Capture the cell that displays the provided text and extract its (X, Y) central coordinate. 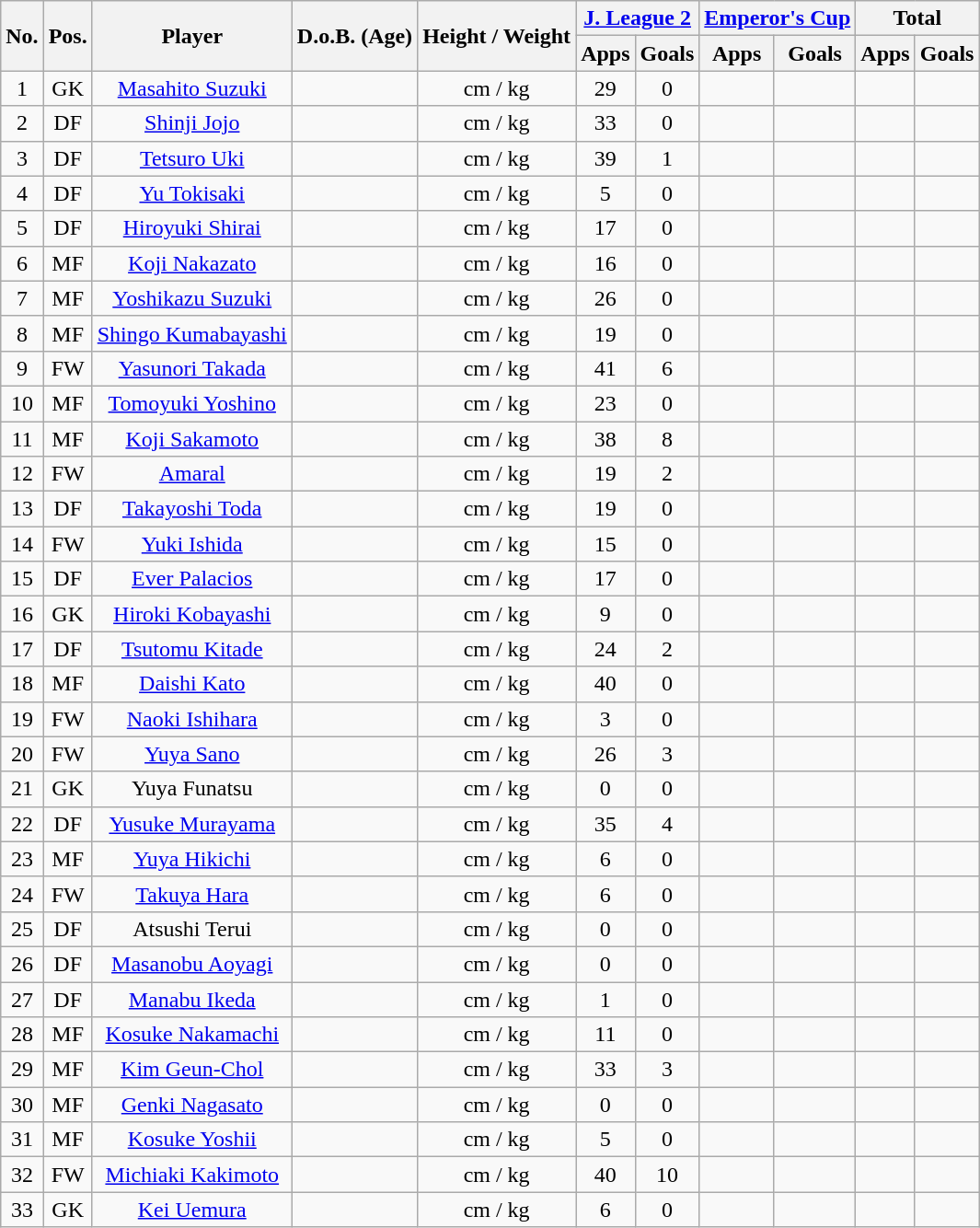
Kim Geun-Chol (191, 1070)
Kosuke Nakamachi (191, 1035)
Player (191, 36)
Yasunori Takada (191, 368)
Pos. (68, 36)
Takuya Hara (191, 894)
Yuki Ishida (191, 544)
35 (605, 824)
Emperor's Cup (778, 18)
38 (605, 439)
31 (22, 1140)
21 (22, 789)
Tsutomu Kitade (191, 649)
Yuya Hikichi (191, 859)
Kosuke Yoshii (191, 1140)
Shinji Jojo (191, 123)
20 (22, 754)
Koji Sakamoto (191, 439)
D.o.B. (Age) (354, 36)
Yoshikazu Suzuki (191, 298)
Takayoshi Toda (191, 509)
Total (917, 18)
Amaral (191, 474)
28 (22, 1035)
13 (22, 509)
Masanobu Aoyagi (191, 964)
27 (22, 999)
Hiroki Kobayashi (191, 614)
Atsushi Terui (191, 929)
7 (22, 298)
Yusuke Murayama (191, 824)
Hiroyuki Shirai (191, 228)
Manabu Ikeda (191, 999)
Yuya Sano (191, 754)
12 (22, 474)
Shingo Kumabayashi (191, 333)
Genki Nagasato (191, 1105)
18 (22, 684)
25 (22, 929)
22 (22, 824)
Height / Weight (497, 36)
41 (605, 368)
Daishi Kato (191, 684)
Masahito Suzuki (191, 88)
J. League 2 (638, 18)
Koji Nakazato (191, 263)
Tomoyuki Yoshino (191, 403)
39 (605, 158)
Michiaki Kakimoto (191, 1175)
30 (22, 1105)
Kei Uemura (191, 1210)
Tetsuro Uki (191, 158)
No. (22, 36)
32 (22, 1175)
Ever Palacios (191, 579)
Yu Tokisaki (191, 193)
Naoki Ishihara (191, 719)
14 (22, 544)
Yuya Funatsu (191, 789)
